Locate the cell with the specified text and output its (X, Y) center coordinate. 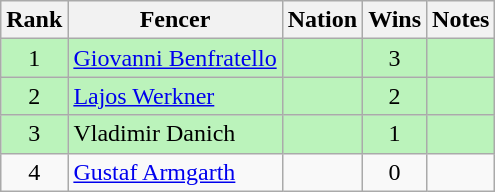
0 (395, 172)
Giovanni Benfratello (175, 58)
Rank (34, 20)
Vladimir Danich (175, 134)
Nation (322, 20)
4 (34, 172)
Gustaf Armgarth (175, 172)
Wins (395, 20)
Notes (461, 20)
Fencer (175, 20)
Lajos Werkner (175, 96)
